Identify which cell holds the provided text, then report its [x, y] central coordinate. 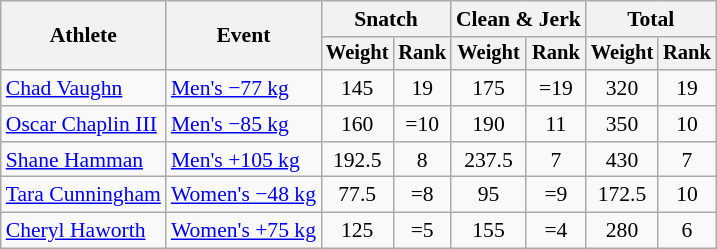
172.5 [622, 195]
320 [622, 88]
Men's −85 kg [244, 124]
11 [556, 124]
8 [422, 160]
=10 [422, 124]
77.5 [357, 195]
Men's −77 kg [244, 88]
Clean & Jerk [518, 19]
190 [488, 124]
6 [687, 231]
Shane Hamman [84, 160]
Athlete [84, 36]
237.5 [488, 160]
Women's −48 kg [244, 195]
=8 [422, 195]
160 [357, 124]
Oscar Chaplin III [84, 124]
Event [244, 36]
=5 [422, 231]
192.5 [357, 160]
350 [622, 124]
280 [622, 231]
125 [357, 231]
175 [488, 88]
=19 [556, 88]
Tara Cunningham [84, 195]
430 [622, 160]
Cheryl Haworth [84, 231]
=9 [556, 195]
=4 [556, 231]
Women's +75 kg [244, 231]
Chad Vaughn [84, 88]
Snatch [386, 19]
155 [488, 231]
95 [488, 195]
Men's +105 kg [244, 160]
145 [357, 88]
Total [651, 19]
